Capture the cell that displays the provided text and extract its (x, y) central coordinate. 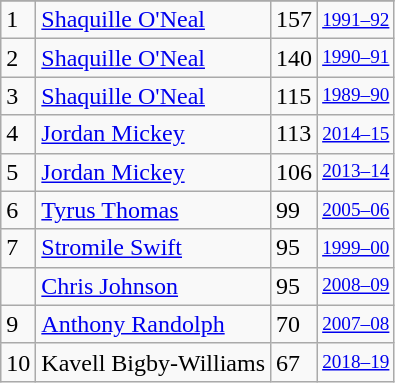
9 (18, 324)
2007–08 (356, 324)
2013–14 (356, 172)
1990–91 (356, 58)
6 (18, 210)
Anthony Randolph (154, 324)
Chris Johnson (154, 286)
4 (18, 134)
2005–06 (356, 210)
Tyrus Thomas (154, 210)
99 (294, 210)
2018–19 (356, 362)
1991–92 (356, 20)
157 (294, 20)
2 (18, 58)
1989–90 (356, 96)
3 (18, 96)
106 (294, 172)
2014–15 (356, 134)
115 (294, 96)
67 (294, 362)
140 (294, 58)
5 (18, 172)
70 (294, 324)
113 (294, 134)
7 (18, 248)
1999–00 (356, 248)
1 (18, 20)
Stromile Swift (154, 248)
Kavell Bigby-Williams (154, 362)
2008–09 (356, 286)
10 (18, 362)
